Extract the [X, Y] coordinate from the center of the cell holding the provided text.  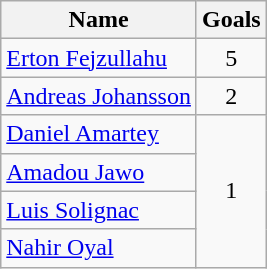
Goals [231, 20]
1 [231, 191]
2 [231, 96]
Andreas Johansson [99, 96]
Luis Solignac [99, 210]
Name [99, 20]
Erton Fejzullahu [99, 58]
5 [231, 58]
Amadou Jawo [99, 172]
Daniel Amartey [99, 134]
Nahir Oyal [99, 248]
